Capture the cell that displays the provided text and extract its [x, y] central coordinate. 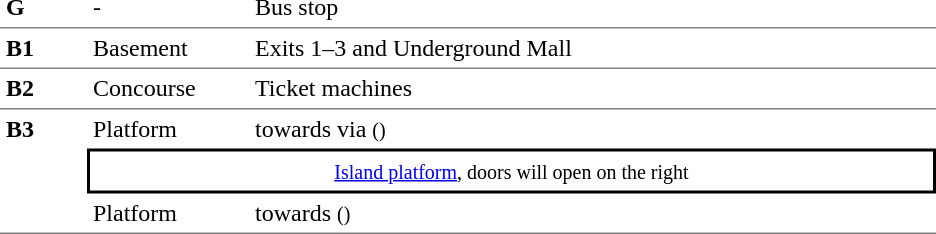
B2 [44, 89]
Exits 1–3 and Underground Mall [592, 48]
Ticket machines [592, 89]
towards via () [592, 130]
Basement [168, 48]
B1 [44, 48]
Concourse [168, 89]
towards () [592, 214]
Island platform, doors will open on the right [512, 170]
B3 [44, 172]
